Determine the (X, Y) coordinate at the center of the cell enclosing the given text.  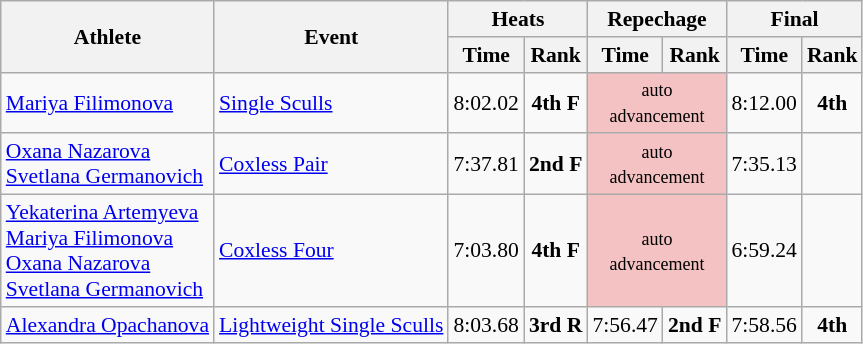
Repechage (656, 19)
Alexandra Opachanova (108, 325)
Mariya Filimonova (108, 102)
7:37.81 (486, 164)
8:12.00 (764, 102)
7:35.13 (764, 164)
Coxless Pair (331, 164)
Single Sculls (331, 102)
Athlete (108, 36)
8:03.68 (486, 325)
7:58.56 (764, 325)
Oxana NazarovaSvetlana Germanovich (108, 164)
3rd R (556, 325)
6:59.24 (764, 251)
Heats (518, 19)
Lightweight Single Sculls (331, 325)
Yekaterina ArtemyevaMariya FilimonovaOxana NazarovaSvetlana Germanovich (108, 251)
7:03.80 (486, 251)
8:02.02 (486, 102)
Event (331, 36)
Coxless Four (331, 251)
Final (794, 19)
7:56.47 (624, 325)
